Output the (X, Y) coordinate of the center of the cell containing the given text.  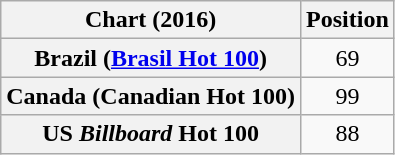
Chart (2016) (151, 20)
88 (348, 134)
US Billboard Hot 100 (151, 134)
Canada (Canadian Hot 100) (151, 96)
99 (348, 96)
Position (348, 20)
Brazil (Brasil Hot 100) (151, 58)
69 (348, 58)
